Extract the (x, y) coordinate from the center of the cell holding the provided text.  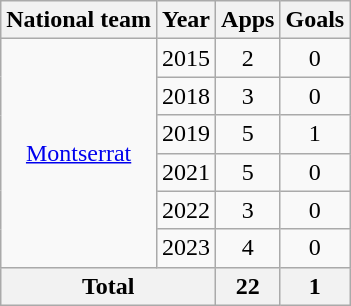
Total (108, 286)
2015 (186, 58)
Montserrat (79, 153)
2 (248, 58)
Apps (248, 20)
Year (186, 20)
2023 (186, 248)
2019 (186, 134)
National team (79, 20)
2021 (186, 172)
4 (248, 248)
2022 (186, 210)
Goals (315, 20)
2018 (186, 96)
22 (248, 286)
